Determine the (X, Y) coordinate at the center of the cell enclosing the given text.  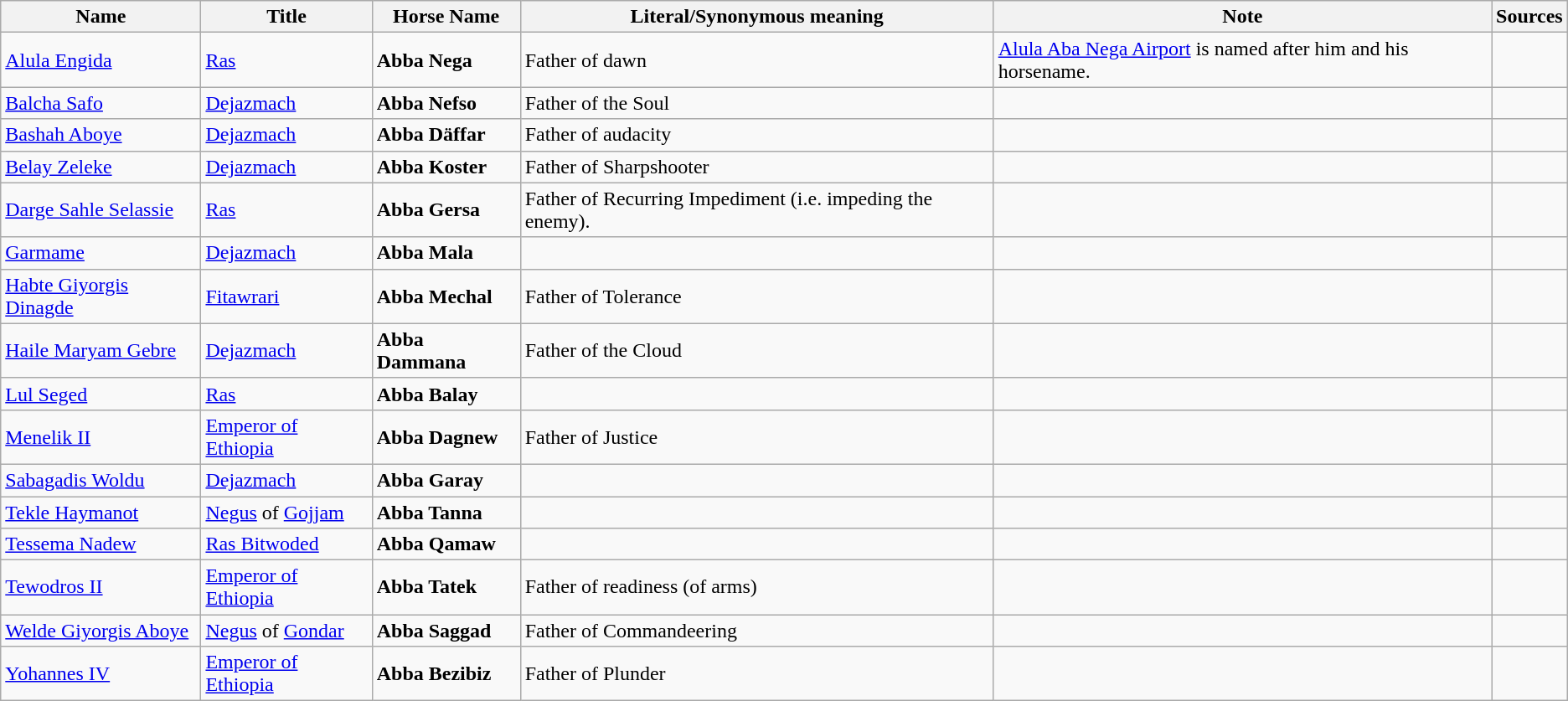
Yohannes IV (101, 673)
Sources (1529, 17)
Bashah Aboye (101, 135)
Haile Maryam Gebre (101, 350)
Alula Aba Nega Airport is named after him and his horsename. (1242, 60)
Welde Giyorgis Aboye (101, 631)
Sabagadis Woldu (101, 480)
Tessema Nadew (101, 544)
Note (1242, 17)
Abba Nefso (446, 103)
Abba Dagnew (446, 437)
Horse Name (446, 17)
Father of readiness (of arms) (757, 588)
Abba Dammana (446, 350)
Father of dawn (757, 60)
Abba Däffar (446, 135)
Abba Mala (446, 253)
Father of Sharpshooter (757, 167)
Father of Recurring Impediment (i.e. impeding the enemy). (757, 209)
Abba Koster (446, 167)
Habte Giyorgis Dinagde (101, 296)
Abba Balay (446, 394)
Abba Bezibiz (446, 673)
Fitawrari (286, 296)
Father of audacity (757, 135)
Tewodros II (101, 588)
Abba Qamaw (446, 544)
Father of Plunder (757, 673)
Balcha Safo (101, 103)
Negus of Gojjam (286, 512)
Literal/Synonymous meaning (757, 17)
Name (101, 17)
Belay Zeleke (101, 167)
Darge Sahle Selassie (101, 209)
Father of the Cloud (757, 350)
Garmame (101, 253)
Father of Justice (757, 437)
Menelik II (101, 437)
Father of the Soul (757, 103)
Title (286, 17)
Father of Tolerance (757, 296)
Negus of Gondar (286, 631)
Alula Engida (101, 60)
Abba Mechal (446, 296)
Abba Tanna (446, 512)
Father of Commandeering (757, 631)
Tekle Haymanot (101, 512)
Abba Garay (446, 480)
Abba Saggad (446, 631)
Abba Tatek (446, 588)
Abba Gersa (446, 209)
Lul Seged (101, 394)
Abba Nega (446, 60)
Ras Bitwoded (286, 544)
